Pinpoint the cell where the given text exists, returning its (x, y) midpoint coordinate. 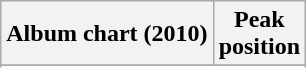
Album chart (2010) (107, 34)
Peakposition (259, 34)
